Return [x, y] of the center of cell containing provided text 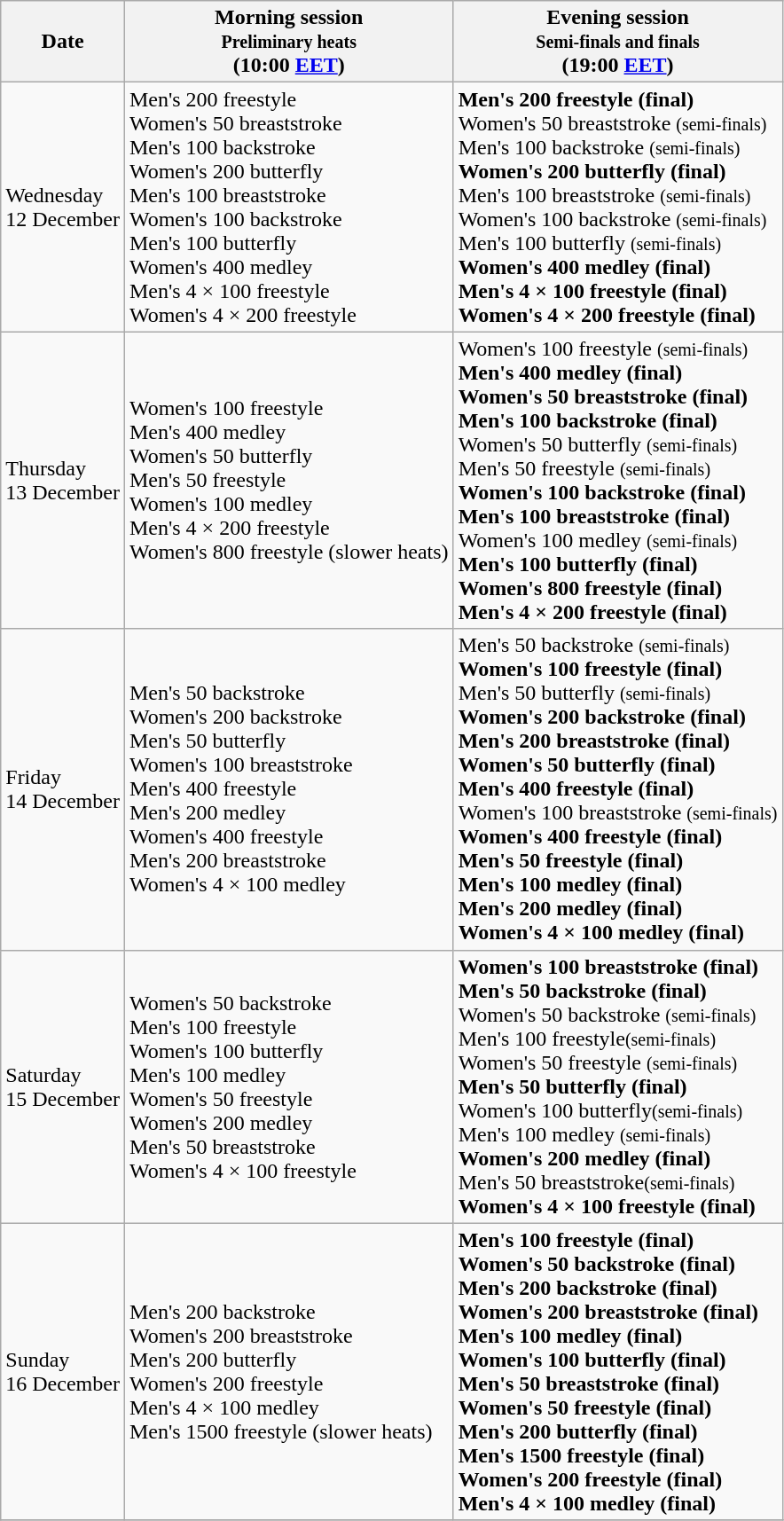
Sunday 16 December [63, 1371]
Morning session Preliminary heats (10:00 EET) [289, 42]
Saturday 15 December [63, 1086]
Friday 14 December [63, 789]
Evening session Semi-finals and finals (19:00 EET) [617, 42]
Thursday 13 December [63, 481]
Date [63, 42]
Wednesday 12 December [63, 208]
Men's 200 backstroke Women's 200 breaststroke Men's 200 butterfly Women's 200 freestyle Men's 4 × 100 medley Men's 1500 freestyle (slower heats) [289, 1371]
